Detect which cell encompasses the target text, then output its (x, y) center coordinate. 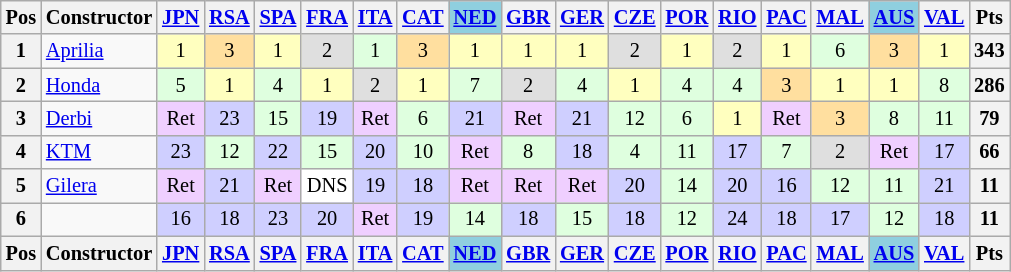
DNS (327, 186)
343 (989, 51)
66 (989, 152)
22 (278, 152)
10 (422, 152)
Aprilia (99, 51)
Gilera (99, 186)
Derbi (99, 118)
286 (989, 85)
79 (989, 118)
24 (737, 219)
KTM (99, 152)
Honda (99, 85)
